Detect which cell encompasses the target text, then output its (x, y) center coordinate. 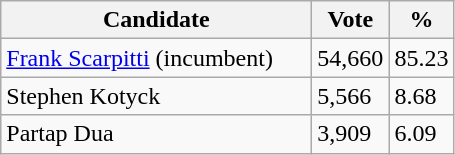
Vote (350, 20)
5,566 (350, 96)
% (422, 20)
Stephen Kotyck (156, 96)
Candidate (156, 20)
6.09 (422, 134)
Partap Dua (156, 134)
54,660 (350, 58)
Frank Scarpitti (incumbent) (156, 58)
8.68 (422, 96)
3,909 (350, 134)
85.23 (422, 58)
